Extract the (x, y) coordinate from the center of the cell holding the provided text.  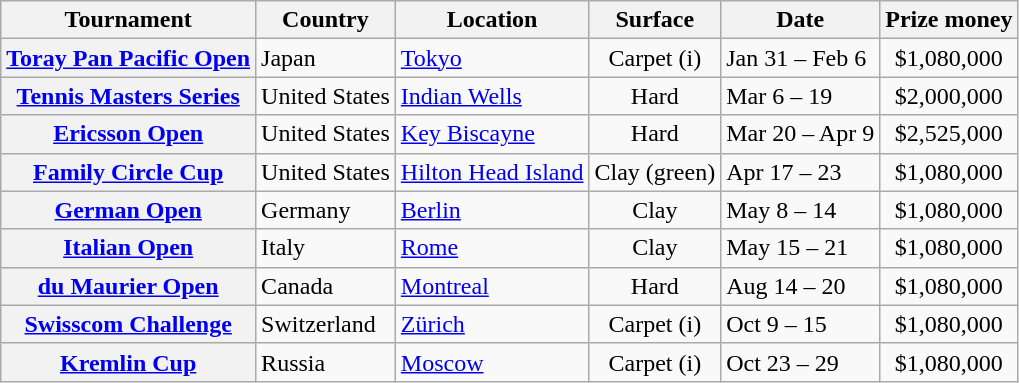
Tennis Masters Series (128, 96)
Apr 17 – 23 (800, 172)
Country (326, 20)
May 8 – 14 (800, 210)
Key Biscayne (492, 134)
Russia (326, 362)
Berlin (492, 210)
May 15 – 21 (800, 248)
Montreal (492, 286)
Canada (326, 286)
$2,000,000 (949, 96)
Mar 6 – 19 (800, 96)
Mar 20 – Apr 9 (800, 134)
Japan (326, 58)
Date (800, 20)
German Open (128, 210)
Toray Pan Pacific Open (128, 58)
Kremlin Cup (128, 362)
Zürich (492, 324)
Aug 14 – 20 (800, 286)
Moscow (492, 362)
Surface (655, 20)
Ericsson Open (128, 134)
Italian Open (128, 248)
Italy (326, 248)
Indian Wells (492, 96)
$2,525,000 (949, 134)
Jan 31 – Feb 6 (800, 58)
Tournament (128, 20)
Hilton Head Island (492, 172)
Clay (green) (655, 172)
Location (492, 20)
Tokyo (492, 58)
Oct 23 – 29 (800, 362)
Family Circle Cup (128, 172)
Switzerland (326, 324)
Rome (492, 248)
Swisscom Challenge (128, 324)
Oct 9 – 15 (800, 324)
Germany (326, 210)
Prize money (949, 20)
du Maurier Open (128, 286)
